Capture the cell that displays the provided text and extract its (X, Y) central coordinate. 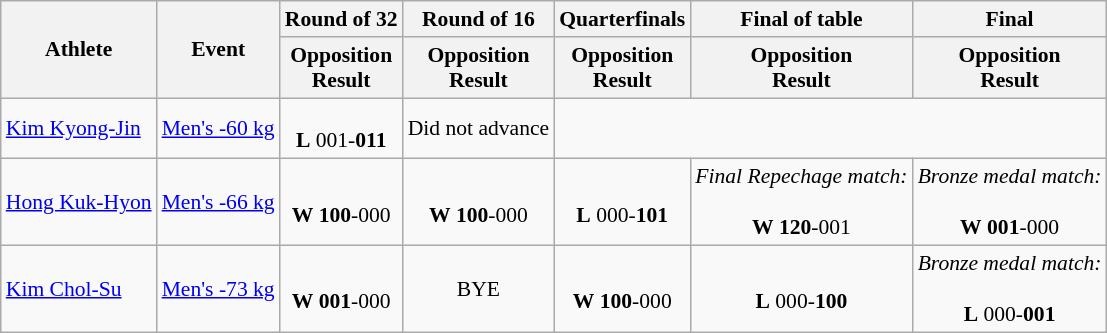
Bronze medal match:W 001-000 (1010, 202)
Round of 32 (342, 19)
L 000-100 (801, 290)
Athlete (79, 50)
L 001-011 (342, 128)
Did not advance (479, 128)
BYE (479, 290)
Event (218, 50)
W 001-000 (342, 290)
Final of table (801, 19)
Kim Chol-Su (79, 290)
L 000-101 (622, 202)
Round of 16 (479, 19)
Men's -66 kg (218, 202)
Men's -60 kg (218, 128)
Bronze medal match:L 000-001 (1010, 290)
Final (1010, 19)
Men's -73 kg (218, 290)
Quarterfinals (622, 19)
Hong Kuk-Hyon (79, 202)
Final Repechage match:W 120-001 (801, 202)
Kim Kyong-Jin (79, 128)
